Search for the cell housing the specified text and yield its [X, Y] center coordinate. 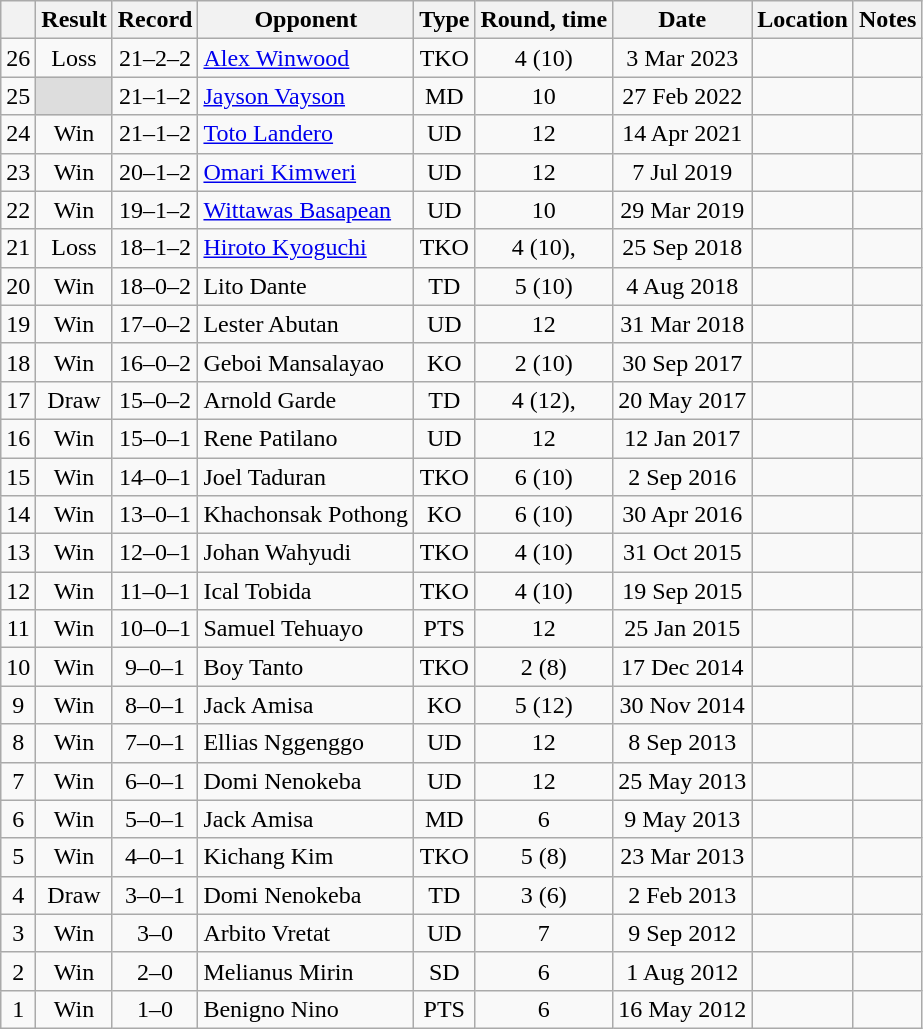
5 (12) [544, 705]
31 Mar 2018 [682, 324]
1 Aug 2012 [682, 971]
7–0–1 [155, 743]
3–0 [155, 933]
SD [444, 971]
1–0 [155, 1009]
Johan Wahyudi [306, 553]
10–0–1 [155, 629]
2 (10) [544, 362]
21 [18, 248]
Date [682, 20]
Lito Dante [306, 286]
9 Sep 2012 [682, 933]
Hiroto Kyoguchi [306, 248]
Kichang Kim [306, 857]
Result [74, 20]
16 May 2012 [682, 1009]
11–0–1 [155, 591]
15–0–2 [155, 400]
19–1–2 [155, 210]
8 Sep 2013 [682, 743]
Samuel Tehuayo [306, 629]
2 (8) [544, 667]
30 Nov 2014 [682, 705]
4 (12), [544, 400]
Geboi Mansalayao [306, 362]
Ical Tobida [306, 591]
5–0–1 [155, 819]
29 Mar 2019 [682, 210]
5 (8) [544, 857]
Notes [887, 20]
17 [18, 400]
Melianus Mirin [306, 971]
30 Apr 2016 [682, 515]
23 [18, 172]
19 Sep 2015 [682, 591]
25 Sep 2018 [682, 248]
Record [155, 20]
18 [18, 362]
18–0–2 [155, 286]
4 Aug 2018 [682, 286]
4–0–1 [155, 857]
12 Jan 2017 [682, 438]
8–0–1 [155, 705]
21–2–2 [155, 58]
5 (10) [544, 286]
23 Mar 2013 [682, 857]
Location [803, 20]
20–1–2 [155, 172]
25 May 2013 [682, 781]
Arbito Vretat [306, 933]
2 Sep 2016 [682, 477]
4 [18, 895]
22 [18, 210]
Jayson Vayson [306, 96]
1 [18, 1009]
Opponent [306, 20]
14 Apr 2021 [682, 134]
3–0–1 [155, 895]
Khachonsak Pothong [306, 515]
3 Mar 2023 [682, 58]
Omari Kimweri [306, 172]
9 [18, 705]
20 May 2017 [682, 400]
4 (10), [544, 248]
2 Feb 2013 [682, 895]
Boy Tanto [306, 667]
Joel Taduran [306, 477]
3 (6) [544, 895]
Wittawas Basapean [306, 210]
19 [18, 324]
Toto Landero [306, 134]
12–0–1 [155, 553]
Lester Abutan [306, 324]
16–0–2 [155, 362]
2 [18, 971]
26 [18, 58]
25 Jan 2015 [682, 629]
11 [18, 629]
9–0–1 [155, 667]
14–0–1 [155, 477]
14 [18, 515]
5 [18, 857]
6–0–1 [155, 781]
2–0 [155, 971]
Benigno Nino [306, 1009]
24 [18, 134]
27 Feb 2022 [682, 96]
8 [18, 743]
13 [18, 553]
15 [18, 477]
Alex Winwood [306, 58]
Type [444, 20]
20 [18, 286]
17 Dec 2014 [682, 667]
13–0–1 [155, 515]
Round, time [544, 20]
30 Sep 2017 [682, 362]
Ellias Nggenggo [306, 743]
18–1–2 [155, 248]
7 Jul 2019 [682, 172]
31 Oct 2015 [682, 553]
3 [18, 933]
17–0–2 [155, 324]
9 May 2013 [682, 819]
Rene Patilano [306, 438]
Arnold Garde [306, 400]
25 [18, 96]
16 [18, 438]
15–0–1 [155, 438]
